Capture the cell that displays the provided text and extract its (X, Y) central coordinate. 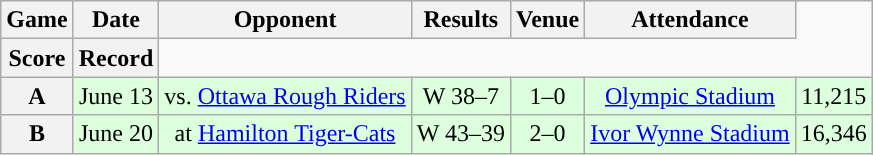
at Hamilton Tiger-Cats (285, 134)
B (37, 134)
Opponent (285, 20)
Game (37, 20)
W 43–39 (460, 134)
Ivor Wynne Stadium (690, 134)
16,346 (834, 134)
Record (116, 58)
Venue (548, 20)
W 38–7 (460, 96)
A (37, 96)
Score (37, 58)
11,215 (834, 96)
vs. Ottawa Rough Riders (285, 96)
Olympic Stadium (690, 96)
Results (460, 20)
1–0 (548, 96)
2–0 (548, 134)
Attendance (690, 20)
Date (116, 20)
June 13 (116, 96)
June 20 (116, 134)
